Output the [x, y] coordinate of the center of the cell containing the given text.  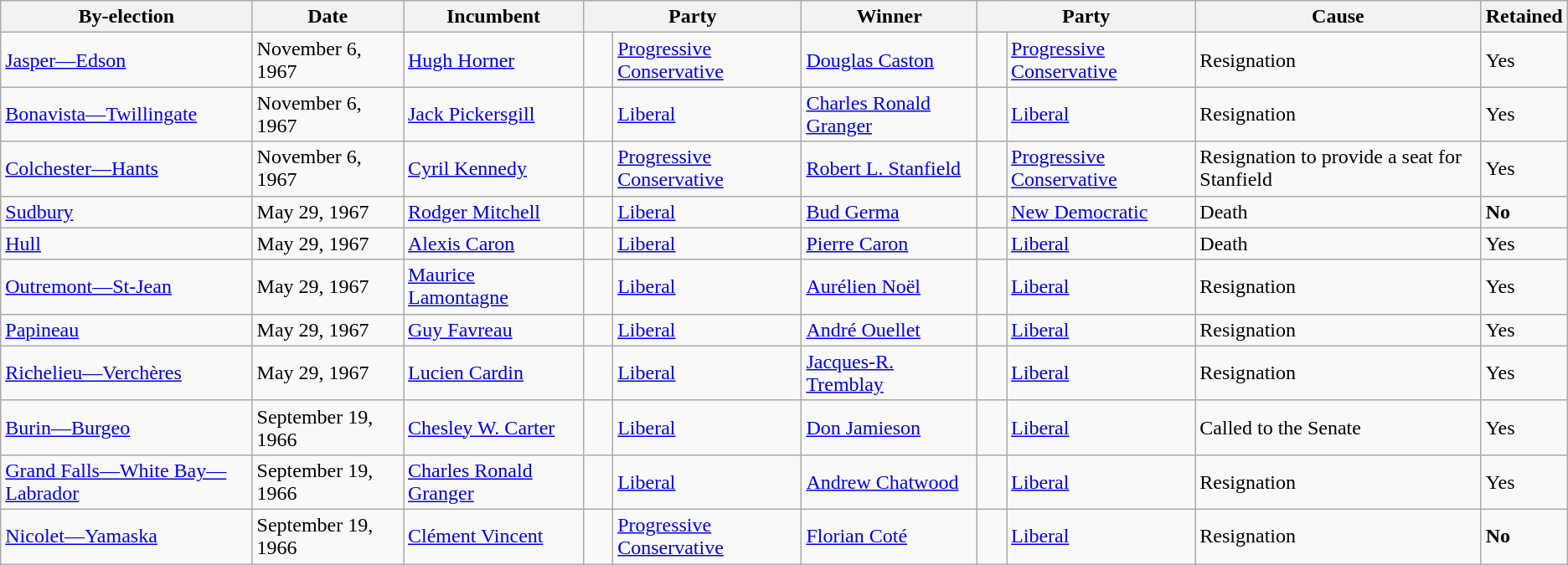
Pierre Caron [890, 244]
Retained [1524, 17]
Richelieu—Verchères [126, 373]
By-election [126, 17]
Jasper—Edson [126, 60]
Aurélien Noël [890, 286]
Douglas Caston [890, 60]
Hull [126, 244]
Don Jamieson [890, 427]
Date [328, 17]
Clément Vincent [494, 536]
André Ouellet [890, 330]
Jacques-R. Tremblay [890, 373]
New Democratic [1101, 212]
Cyril Kennedy [494, 169]
Burin—Burgeo [126, 427]
Bud Germa [890, 212]
Called to the Senate [1338, 427]
Florian Coté [890, 536]
Jack Pickersgill [494, 114]
Chesley W. Carter [494, 427]
Nicolet—Yamaska [126, 536]
Papineau [126, 330]
Guy Favreau [494, 330]
Alexis Caron [494, 244]
Cause [1338, 17]
Grand Falls—White Bay—Labrador [126, 482]
Hugh Horner [494, 60]
Maurice Lamontagne [494, 286]
Resignation to provide a seat for Stanfield [1338, 169]
Winner [890, 17]
Robert L. Stanfield [890, 169]
Colchester—Hants [126, 169]
Andrew Chatwood [890, 482]
Rodger Mitchell [494, 212]
Outremont—St-Jean [126, 286]
Lucien Cardin [494, 373]
Sudbury [126, 212]
Bonavista—Twillingate [126, 114]
Incumbent [494, 17]
